Detect which cell encompasses the target text, then output its (X, Y) center coordinate. 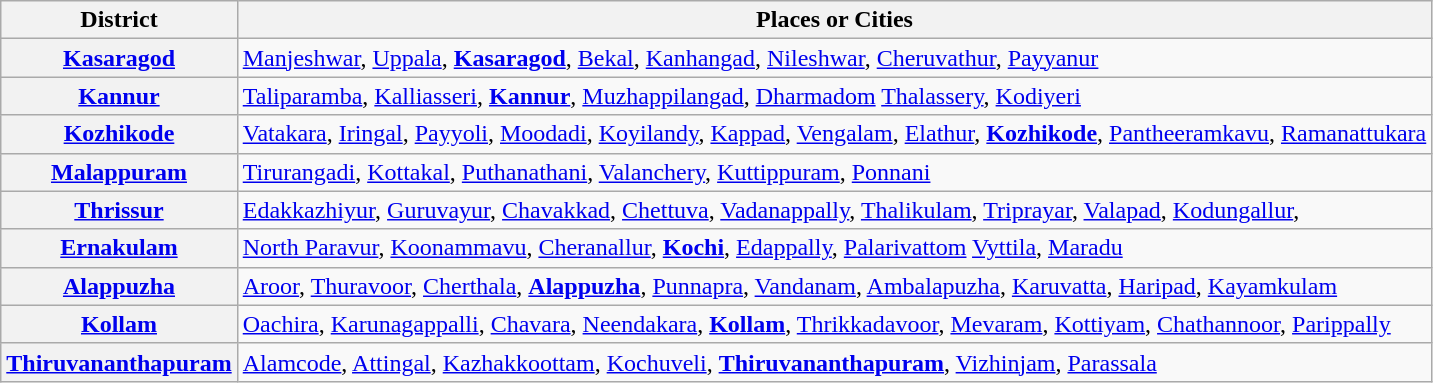
North Paravur, Koonammavu, Cheranallur, Kochi, Edappally, Palarivattom Vyttila, Maradu (834, 248)
Aroor, Thuravoor, Cherthala, Alappuzha, Punnapra, Vandanam, Ambalapuzha, Karuvatta, Haripad, Kayamkulam (834, 286)
Alappuzha (119, 286)
Oachira, Karunagappalli, Chavara, Neendakara, Kollam, Thrikkadavoor, Mevaram, Kottiyam, Chathannoor, Parippally (834, 324)
Kannur (119, 96)
Places or Cities (834, 20)
Ernakulam (119, 248)
District (119, 20)
Kasaragod (119, 58)
Kollam (119, 324)
Edakkazhiyur, Guruvayur, Chavakkad, Chettuva, Vadanappally, Thalikulam, Triprayar, Valapad, Kodungallur, (834, 210)
Thrissur (119, 210)
Alamcode, Attingal, Kazhakkoottam, Kochuveli, Thiruvananthapuram, Vizhinjam, Parassala (834, 362)
Vatakara, Iringal, Payyoli, Moodadi, Koyilandy, Kappad, Vengalam, Elathur, Kozhikode, Pantheeramkavu, Ramanattukara (834, 134)
Thiruvananthapuram (119, 362)
Tirurangadi, Kottakal, Puthanathani, Valanchery, Kuttippuram, Ponnani (834, 172)
Taliparamba, Kalliasseri, Kannur, Muzhappilangad, Dharmadom Thalassery, Kodiyeri (834, 96)
Manjeshwar, Uppala, Kasaragod, Bekal, Kanhangad, Nileshwar, Cheruvathur, Payyanur (834, 58)
Malappuram (119, 172)
Kozhikode (119, 134)
